From the cell containing the given text, extract its center point as (X, Y) coordinate. 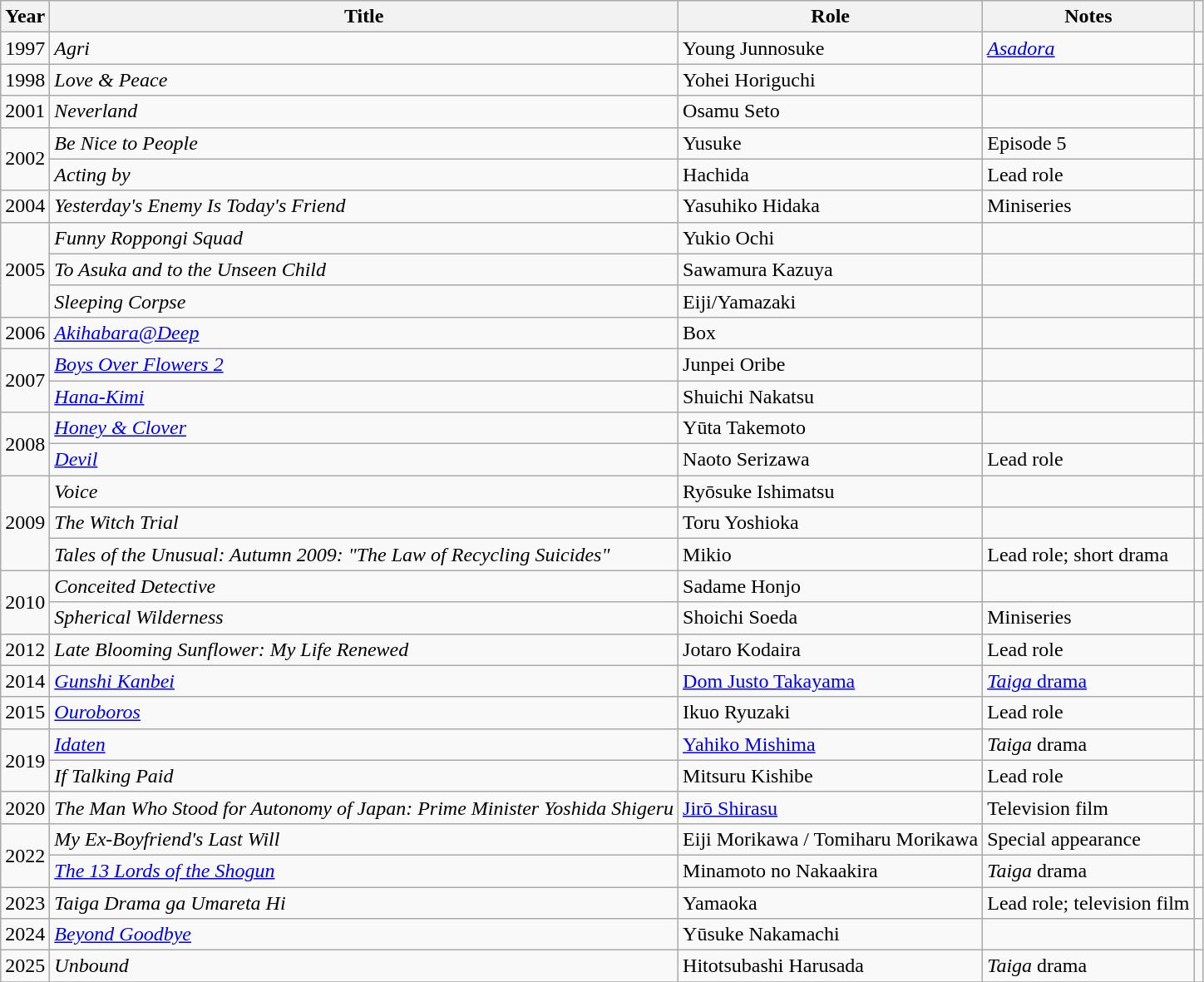
2023 (25, 902)
Lead role; television film (1088, 902)
Unbound (364, 966)
2010 (25, 602)
Mitsuru Kishibe (831, 776)
Notes (1088, 17)
Spherical Wilderness (364, 618)
Ikuo Ryuzaki (831, 713)
Yasuhiko Hidaka (831, 206)
Yesterday's Enemy Is Today's Friend (364, 206)
The Witch Trial (364, 523)
2009 (25, 523)
Conceited Detective (364, 586)
Yusuke (831, 143)
Jirō Shirasu (831, 807)
Yamaoka (831, 902)
Idaten (364, 744)
The 13 Lords of the Shogun (364, 871)
2015 (25, 713)
Title (364, 17)
Ouroboros (364, 713)
Junpei Oribe (831, 364)
2008 (25, 444)
Agri (364, 48)
2020 (25, 807)
Sawamura Kazuya (831, 269)
Yūsuke Nakamachi (831, 935)
Be Nice to People (364, 143)
Hana-Kimi (364, 397)
2025 (25, 966)
Yahiko Mishima (831, 744)
Taiga Drama ga Umareta Hi (364, 902)
Box (831, 333)
Minamoto no Nakaakira (831, 871)
Mikio (831, 555)
Episode 5 (1088, 143)
Akihabara@Deep (364, 333)
Lead role; short drama (1088, 555)
Eiji/Yamazaki (831, 301)
2024 (25, 935)
Hitotsubashi Harusada (831, 966)
2002 (25, 159)
Beyond Goodbye (364, 935)
Television film (1088, 807)
Sadame Honjo (831, 586)
2007 (25, 380)
Late Blooming Sunflower: My Life Renewed (364, 649)
Toru Yoshioka (831, 523)
2006 (25, 333)
Asadora (1088, 48)
Love & Peace (364, 80)
Yohei Horiguchi (831, 80)
Eiji Morikawa / Tomiharu Morikawa (831, 839)
Role (831, 17)
2001 (25, 111)
2014 (25, 681)
2019 (25, 760)
Naoto Serizawa (831, 460)
Year (25, 17)
1997 (25, 48)
If Talking Paid (364, 776)
Voice (364, 491)
Sleeping Corpse (364, 301)
The Man Who Stood for Autonomy of Japan: Prime Minister Yoshida Shigeru (364, 807)
Devil (364, 460)
2022 (25, 855)
Gunshi Kanbei (364, 681)
Funny Roppongi Squad (364, 238)
1998 (25, 80)
Yukio Ochi (831, 238)
To Asuka and to the Unseen Child (364, 269)
Hachida (831, 175)
Acting by (364, 175)
Jotaro Kodaira (831, 649)
2005 (25, 269)
2004 (25, 206)
Shuichi Nakatsu (831, 397)
Dom Justo Takayama (831, 681)
Shoichi Soeda (831, 618)
Tales of the Unusual: Autumn 2009: "The Law of Recycling Suicides" (364, 555)
My Ex-Boyfriend's Last Will (364, 839)
Special appearance (1088, 839)
Yūta Takemoto (831, 428)
Osamu Seto (831, 111)
2012 (25, 649)
Ryōsuke Ishimatsu (831, 491)
Neverland (364, 111)
Young Junnosuke (831, 48)
Boys Over Flowers 2 (364, 364)
Honey & Clover (364, 428)
